Provide the [x, y] coordinate of the cell's center where the given text is located.  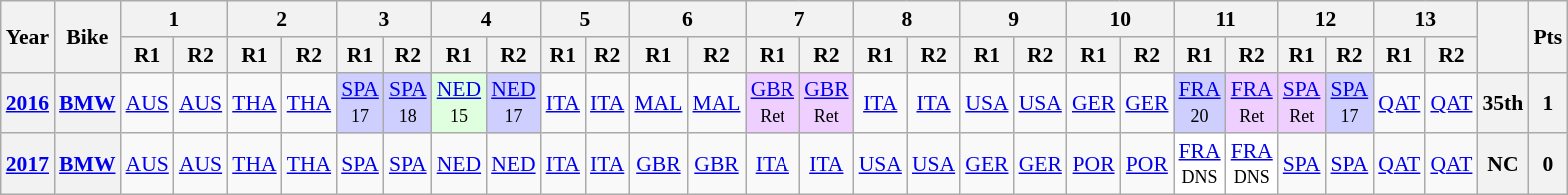
13 [1425, 19]
NED15 [459, 102]
2016 [28, 102]
5 [586, 19]
7 [799, 19]
6 [687, 19]
FRA20 [1200, 102]
4 [486, 19]
35th [1503, 102]
SPA18 [408, 102]
12 [1325, 19]
NED17 [513, 102]
Bike [87, 36]
SPARet [1302, 102]
FRARet [1252, 102]
9 [1013, 19]
8 [907, 19]
3 [384, 19]
0 [1547, 164]
NC [1503, 164]
11 [1226, 19]
2 [282, 19]
Pts [1547, 36]
10 [1121, 19]
2017 [28, 164]
Year [28, 36]
